Determine the [X, Y] coordinate at the center of the cell enclosing the given text.  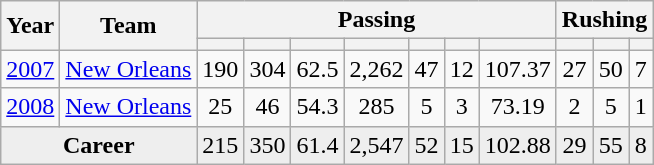
285 [376, 107]
52 [426, 145]
25 [220, 107]
Rushing [604, 20]
61.4 [318, 145]
Team [128, 26]
2008 [30, 107]
50 [611, 69]
2 [574, 107]
107.37 [518, 69]
15 [462, 145]
55 [611, 145]
Career [99, 145]
29 [574, 145]
350 [268, 145]
2,547 [376, 145]
102.88 [518, 145]
2,262 [376, 69]
47 [426, 69]
62.5 [318, 69]
46 [268, 107]
Year [30, 26]
304 [268, 69]
Passing [376, 20]
3 [462, 107]
190 [220, 69]
8 [641, 145]
27 [574, 69]
12 [462, 69]
7 [641, 69]
1 [641, 107]
2007 [30, 69]
215 [220, 145]
54.3 [318, 107]
73.19 [518, 107]
